For the text-containing cell, return its midpoint in (x, y) coordinate format. 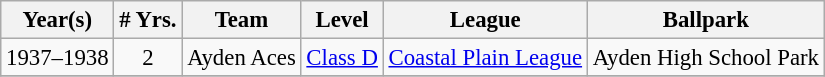
Team (242, 20)
Year(s) (58, 20)
Class D (342, 58)
Level (342, 20)
Ayden Aces (242, 58)
Coastal Plain League (485, 58)
# Yrs. (148, 20)
1937–1938 (58, 58)
League (485, 20)
Ballpark (706, 20)
Ayden High School Park (706, 58)
2 (148, 58)
